Provide the (x, y) coordinate of the cell's center where the given text is located.  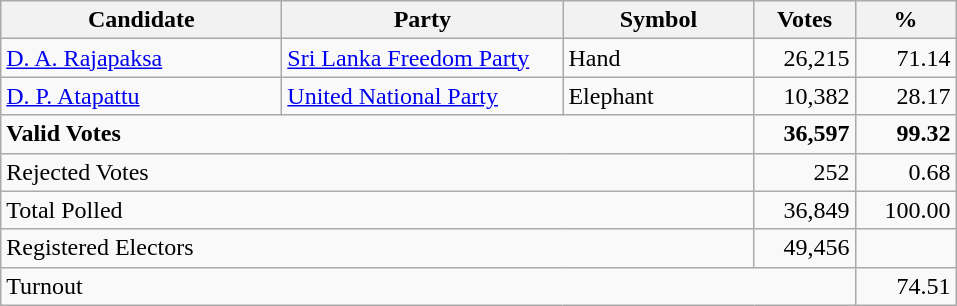
49,456 (804, 248)
Elephant (658, 96)
10,382 (804, 96)
28.17 (906, 96)
36,597 (804, 134)
D. P. Atapattu (142, 96)
Votes (804, 20)
D. A. Rajapaksa (142, 58)
252 (804, 172)
Candidate (142, 20)
99.32 (906, 134)
Valid Votes (378, 134)
36,849 (804, 210)
26,215 (804, 58)
United National Party (422, 96)
Registered Electors (378, 248)
0.68 (906, 172)
Sri Lanka Freedom Party (422, 58)
Total Polled (378, 210)
Turnout (428, 286)
100.00 (906, 210)
Rejected Votes (378, 172)
74.51 (906, 286)
% (906, 20)
Symbol (658, 20)
71.14 (906, 58)
Hand (658, 58)
Party (422, 20)
